Identify which cell holds the provided text, then report its [X, Y] central coordinate. 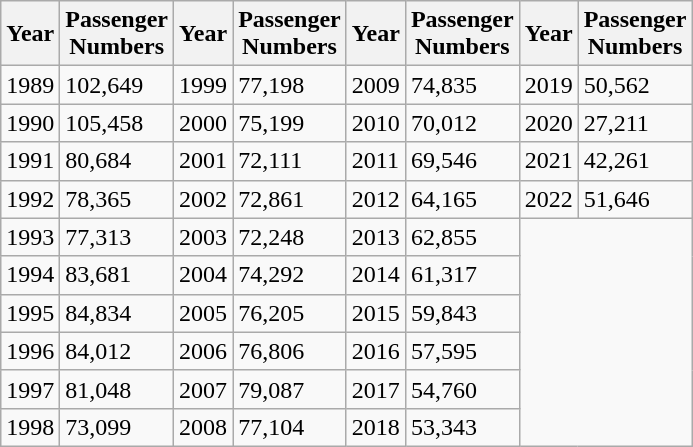
72,111 [290, 161]
50,562 [635, 85]
83,681 [117, 275]
2021 [548, 161]
81,048 [117, 389]
61,317 [462, 275]
79,087 [290, 389]
59,843 [462, 313]
2001 [204, 161]
2003 [204, 237]
53,343 [462, 427]
102,649 [117, 85]
2010 [376, 123]
2022 [548, 199]
2013 [376, 237]
76,806 [290, 351]
1993 [30, 237]
1999 [204, 85]
77,313 [117, 237]
2014 [376, 275]
1994 [30, 275]
2017 [376, 389]
54,760 [462, 389]
74,292 [290, 275]
84,834 [117, 313]
27,211 [635, 123]
1989 [30, 85]
2009 [376, 85]
75,199 [290, 123]
2000 [204, 123]
84,012 [117, 351]
1995 [30, 313]
77,198 [290, 85]
1996 [30, 351]
74,835 [462, 85]
2016 [376, 351]
2007 [204, 389]
51,646 [635, 199]
2018 [376, 427]
1998 [30, 427]
62,855 [462, 237]
69,546 [462, 161]
2006 [204, 351]
105,458 [117, 123]
78,365 [117, 199]
42,261 [635, 161]
72,248 [290, 237]
2008 [204, 427]
2005 [204, 313]
73,099 [117, 427]
1991 [30, 161]
2020 [548, 123]
77,104 [290, 427]
2002 [204, 199]
80,684 [117, 161]
2011 [376, 161]
57,595 [462, 351]
2012 [376, 199]
72,861 [290, 199]
1997 [30, 389]
70,012 [462, 123]
76,205 [290, 313]
1992 [30, 199]
1990 [30, 123]
2015 [376, 313]
2004 [204, 275]
2019 [548, 85]
64,165 [462, 199]
